For the text-containing cell, return its midpoint in (x, y) coordinate format. 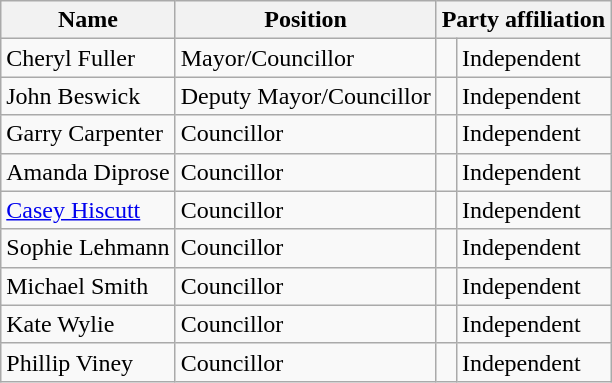
Sophie Lehmann (88, 248)
Michael Smith (88, 286)
Deputy Mayor/Councillor (306, 96)
Cheryl Fuller (88, 58)
Mayor/Councillor (306, 58)
Kate Wylie (88, 324)
Name (88, 20)
John Beswick (88, 96)
Garry Carpenter (88, 134)
Amanda Diprose (88, 172)
Phillip Viney (88, 362)
Party affiliation (523, 20)
Casey Hiscutt (88, 210)
Position (306, 20)
